Find where the given text appears and provide that cell's center as [x, y] coordinate. 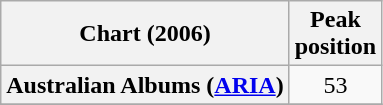
Australian Albums (ARIA) [145, 85]
Peakposition [335, 34]
Chart (2006) [145, 34]
53 [335, 85]
